Locate the cell with the specified text and output its (X, Y) center coordinate. 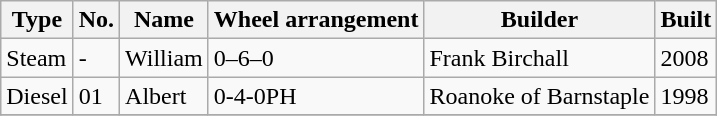
Steam (37, 58)
Roanoke of Barnstaple (540, 96)
No. (96, 20)
Albert (164, 96)
2008 (686, 58)
Built (686, 20)
Frank Birchall (540, 58)
1998 (686, 96)
William (164, 58)
Diesel (37, 96)
01 (96, 96)
0–6–0 (316, 58)
Builder (540, 20)
0-4-0PH (316, 96)
Name (164, 20)
Wheel arrangement (316, 20)
Type (37, 20)
- (96, 58)
